Detect which cell encompasses the target text, then output its (x, y) center coordinate. 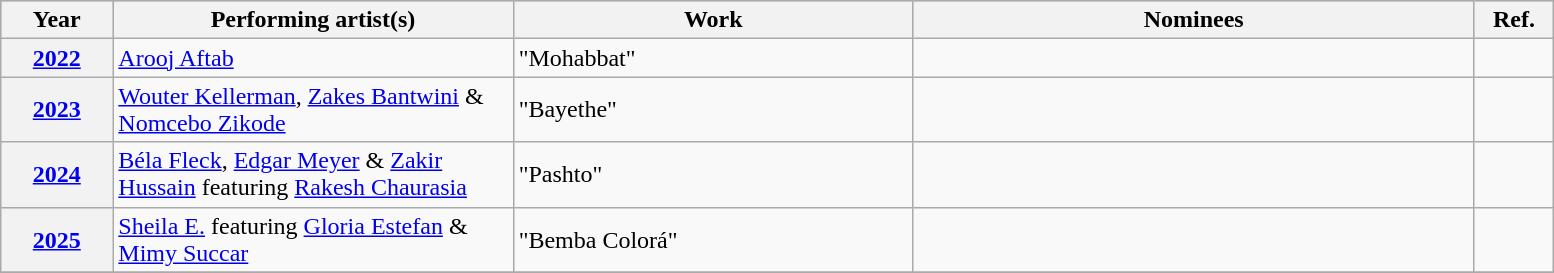
2022 (57, 58)
2024 (57, 174)
Year (57, 20)
"Bayethe" (713, 110)
Sheila E. featuring Gloria Estefan & Mimy Succar (313, 240)
"Pashto" (713, 174)
2023 (57, 110)
Wouter Kellerman, Zakes Bantwini & Nomcebo Zikode (313, 110)
Performing artist(s) (313, 20)
Béla Fleck, Edgar Meyer & Zakir Hussain featuring Rakesh Chaurasia (313, 174)
Work (713, 20)
Arooj Aftab (313, 58)
"Mohabbat" (713, 58)
Nominees (1193, 20)
2025 (57, 240)
Ref. (1514, 20)
"Bemba Colorá" (713, 240)
